Scan for the cell matching the given text and deliver its (X, Y) coordinate at center. 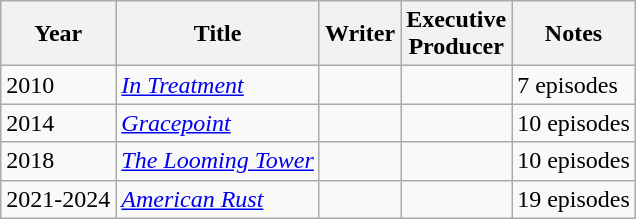
Notes (574, 34)
2018 (58, 161)
2021-2024 (58, 199)
19 episodes (574, 199)
2014 (58, 123)
7 episodes (574, 85)
Gracepoint (218, 123)
In Treatment (218, 85)
Year (58, 34)
Writer (360, 34)
Title (218, 34)
ExecutiveProducer (456, 34)
The Looming Tower (218, 161)
American Rust (218, 199)
2010 (58, 85)
